Return [x, y] of the center of cell containing provided text 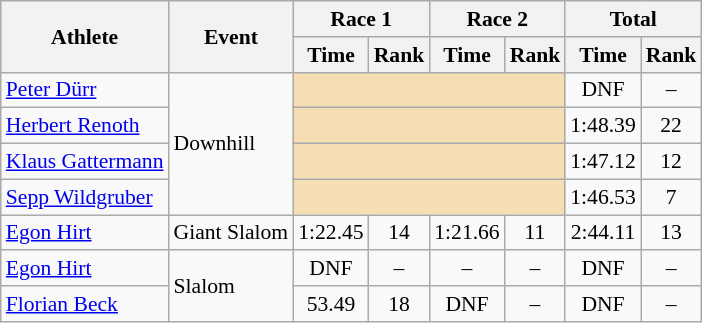
11 [536, 233]
13 [672, 233]
Slalom [232, 286]
Klaus Gattermann [85, 162]
22 [672, 126]
12 [672, 162]
18 [400, 304]
Race 2 [497, 19]
Sepp Wildgruber [85, 197]
Herbert Renoth [85, 126]
1:47.12 [602, 162]
Giant Slalom [232, 233]
2:44.11 [602, 233]
53.49 [330, 304]
Event [232, 36]
1:21.66 [466, 233]
Total [633, 19]
Peter Dürr [85, 90]
14 [400, 233]
1:46.53 [602, 197]
Athlete [85, 36]
Race 1 [361, 19]
Florian Beck [85, 304]
1:22.45 [330, 233]
1:48.39 [602, 126]
7 [672, 197]
Downhill [232, 143]
